Return the (x, y) coordinate for the center point of the cell that contains the specified text.  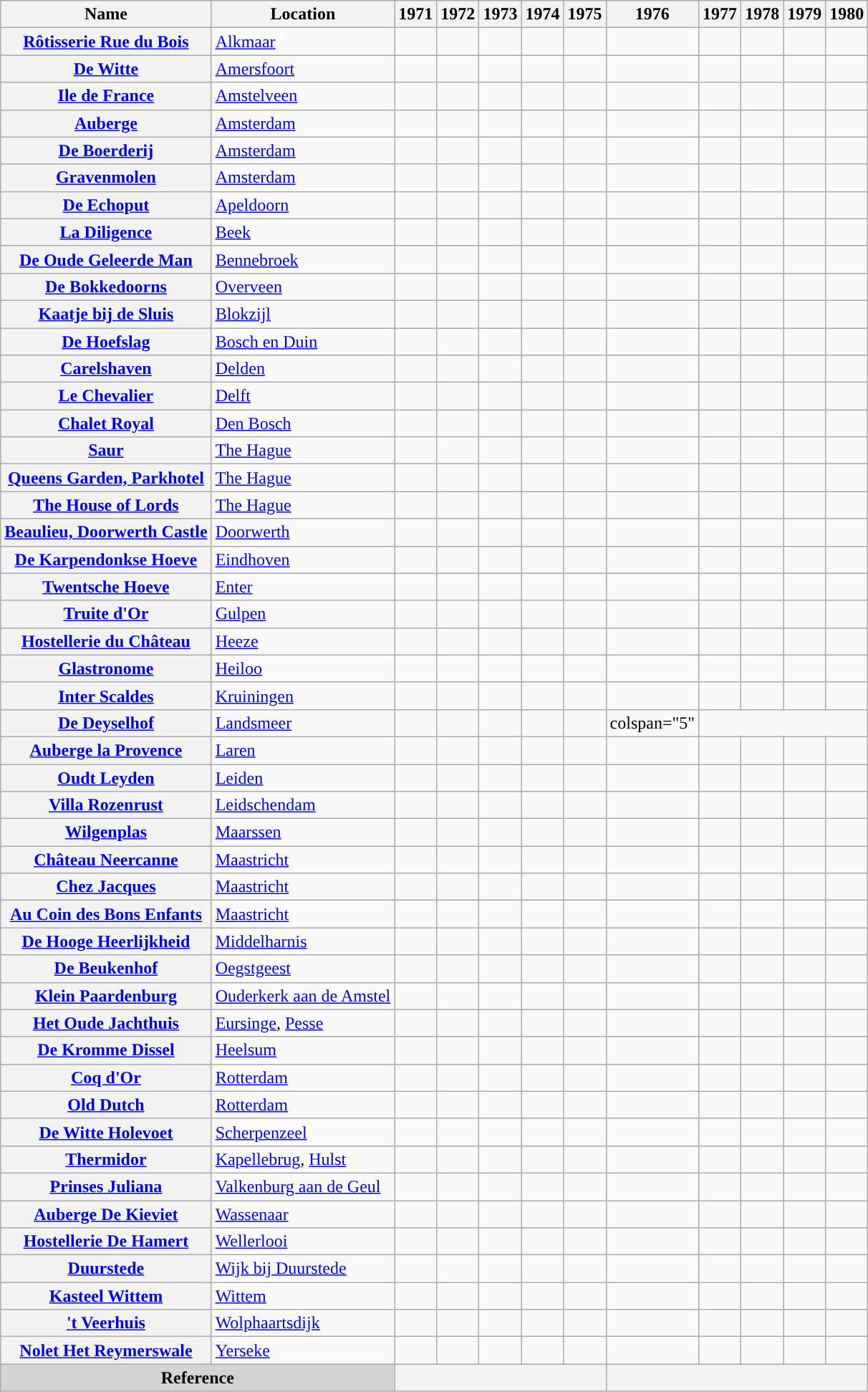
Carelshaven (106, 369)
De Kromme Dissel (106, 1050)
Amstelveen (303, 96)
De Karpendonkse Hoeve (106, 560)
Kruiningen (303, 696)
Thermidor (106, 1159)
De Echoput (106, 205)
Ile de France (106, 96)
Wilgenplas (106, 832)
Heelsum (303, 1050)
La Diligence (106, 232)
Laren (303, 750)
Wolphaartsdijk (303, 1323)
Gravenmolen (106, 178)
Yerseke (303, 1350)
Hostellerie du Château (106, 641)
Rôtisserie Rue du Bois (106, 42)
Wassenaar (303, 1214)
Wittem (303, 1296)
colspan="5" (652, 723)
Auberge (106, 123)
De Witte (106, 69)
Eindhoven (303, 560)
Het Oude Jachthuis (106, 1023)
Truite d'Or (106, 614)
1975 (584, 14)
Doorwerth (303, 532)
Delden (303, 369)
Château Neercanne (106, 860)
Heeze (303, 641)
Kasteel Wittem (106, 1296)
Villa Rozenrust (106, 805)
Eursinge, Pesse (303, 1023)
Leidschendam (303, 805)
Gulpen (303, 614)
Beaulieu, Doorwerth Castle (106, 532)
De Bokkedoorns (106, 287)
Coq d'Or (106, 1077)
Oegstgeest (303, 969)
1976 (652, 14)
Overveen (303, 287)
1979 (805, 14)
Name (106, 14)
Ouderkerk aan de Amstel (303, 996)
Beek (303, 232)
Twentsche Hoeve (106, 587)
Klein Paardenburg (106, 996)
Scherpenzeel (303, 1132)
Landsmeer (303, 723)
Glastronome (106, 668)
1980 (847, 14)
Middelharnis (303, 941)
Hostellerie De Hamert (106, 1242)
De Deyselhof (106, 723)
Kaatje bij de Sluis (106, 314)
De Oude Geleerde Man (106, 259)
Wellerlooi (303, 1242)
The House of Lords (106, 505)
't Veerhuis (106, 1323)
Alkmaar (303, 42)
Old Dutch (106, 1105)
De Beukenhof (106, 969)
Nolet Het Reymerswale (106, 1350)
Heiloo (303, 668)
Wijk bij Duurstede (303, 1269)
Queens Garden, Parkhotel (106, 478)
De Hoefslag (106, 342)
Valkenburg aan de Geul (303, 1186)
Leiden (303, 777)
De Boerderij (106, 150)
Saur (106, 451)
Inter Scaldes (106, 696)
1974 (543, 14)
Prinses Juliana (106, 1186)
1971 (415, 14)
Bosch en Duin (303, 342)
Reference (198, 1378)
Den Bosch (303, 423)
Auberge la Provence (106, 750)
Bennebroek (303, 259)
Chalet Royal (106, 423)
Kapellebrug, Hulst (303, 1159)
Oudt Leyden (106, 777)
Chez Jacques (106, 887)
1977 (720, 14)
1973 (500, 14)
Location (303, 14)
De Hooge Heerlijkheid (106, 941)
Duurstede (106, 1269)
Amersfoort (303, 69)
Auberge De Kieviet (106, 1214)
Enter (303, 587)
Au Coin des Bons Enfants (106, 914)
Le Chevalier (106, 396)
1978 (762, 14)
Apeldoorn (303, 205)
Blokzijl (303, 314)
1972 (458, 14)
Maarssen (303, 832)
De Witte Holevoet (106, 1132)
Delft (303, 396)
